Return the (x, y) coordinate for the center point of the cell that contains the specified text.  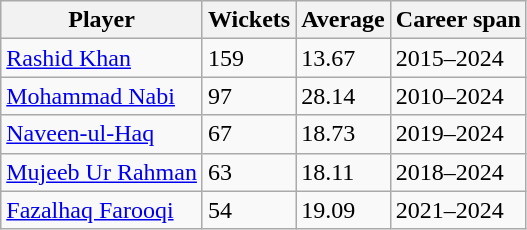
67 (248, 134)
2021–2024 (458, 210)
28.14 (344, 96)
97 (248, 96)
Player (102, 20)
2019–2024 (458, 134)
Naveen-ul-Haq (102, 134)
Wickets (248, 20)
Mohammad Nabi (102, 96)
63 (248, 172)
2018–2024 (458, 172)
2010–2024 (458, 96)
54 (248, 210)
13.67 (344, 58)
Mujeeb Ur Rahman (102, 172)
Rashid Khan (102, 58)
18.73 (344, 134)
19.09 (344, 210)
18.11 (344, 172)
159 (248, 58)
Career span (458, 20)
Average (344, 20)
2015–2024 (458, 58)
Fazalhaq Farooqi (102, 210)
